Determine the (X, Y) coordinate at the center of the cell enclosing the given text.  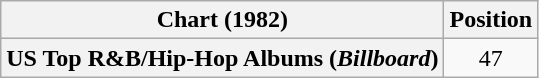
US Top R&B/Hip-Hop Albums (Billboard) (222, 58)
Chart (1982) (222, 20)
Position (491, 20)
47 (491, 58)
